Identify which cell holds the provided text, then report its [x, y] central coordinate. 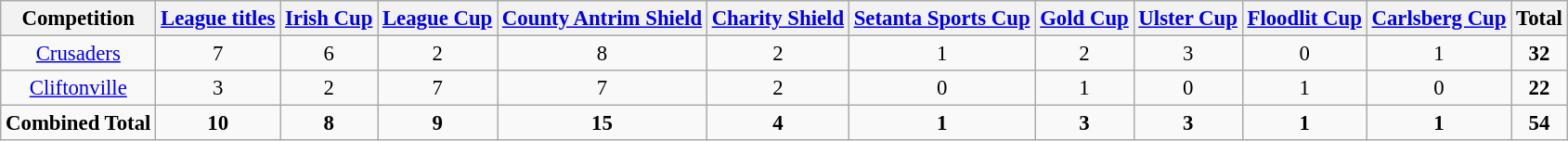
32 [1539, 54]
Setanta Sports Cup [941, 19]
Irish Cup [329, 19]
Floodlit Cup [1304, 19]
Cliftonville [78, 88]
22 [1539, 88]
9 [438, 123]
Charity Shield [778, 19]
Combined Total [78, 123]
Ulster Cup [1188, 19]
Total [1539, 19]
4 [778, 123]
15 [603, 123]
Crusaders [78, 54]
Competition [78, 19]
Gold Cup [1084, 19]
League titles [218, 19]
County Antrim Shield [603, 19]
10 [218, 123]
Carlsberg Cup [1439, 19]
6 [329, 54]
54 [1539, 123]
League Cup [438, 19]
